For the text-containing cell, return its midpoint in [x, y] coordinate format. 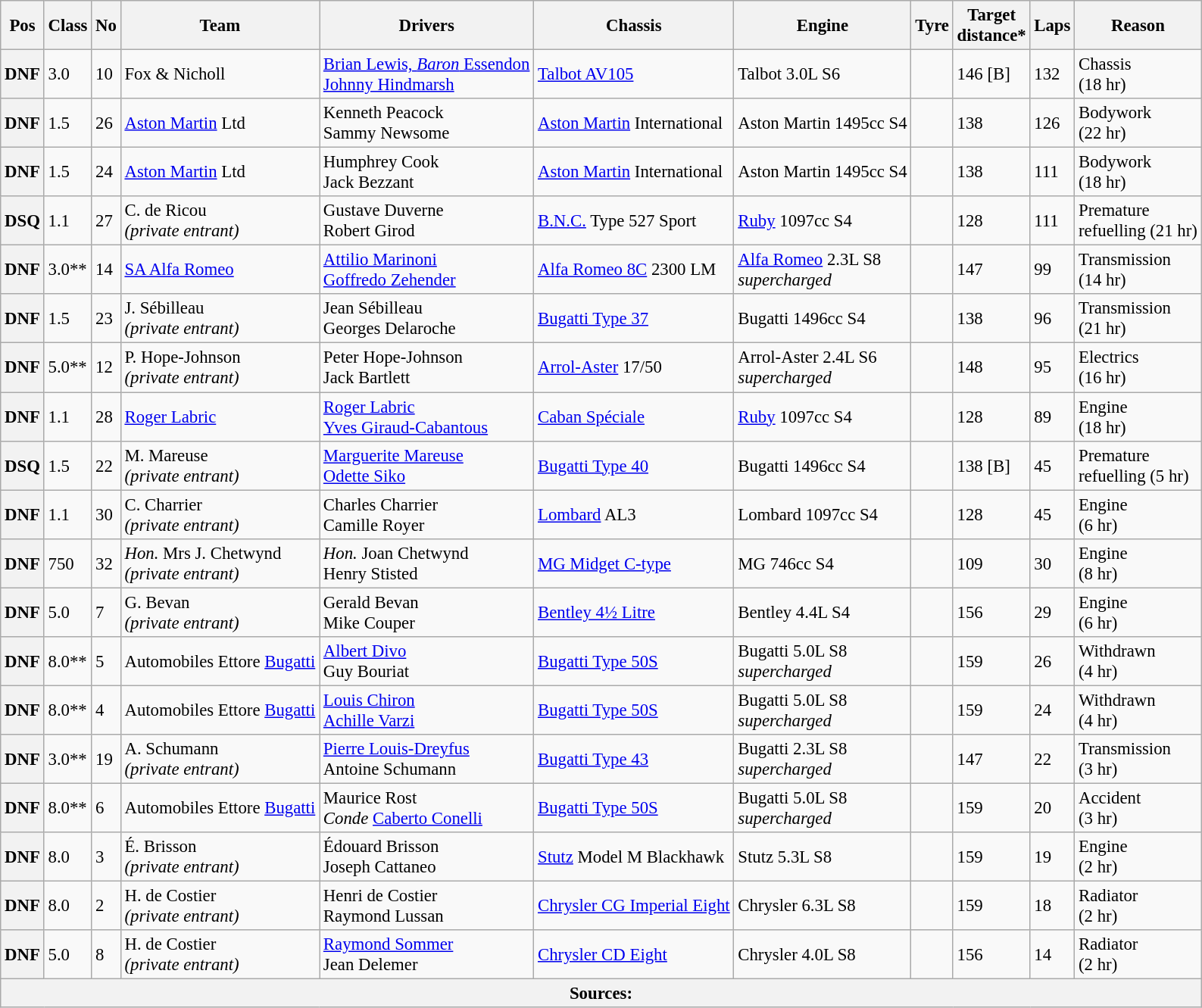
Brian Lewis, Baron Essendon Johnny Hindmarsh [427, 74]
Prematurerefuelling (21 hr) [1138, 221]
MG Midget C-type [634, 563]
Chrysler CD Eight [634, 954]
Louis Chiron Achille Varzi [427, 710]
8 [106, 954]
Bentley 4.4L S4 [823, 612]
Bentley 4½ Litre [634, 612]
Bugatti Type 40 [634, 465]
Transmission(3 hr) [1138, 759]
Pos [23, 26]
Marguerite Mareuse Odette Siko [427, 465]
Gustave Duverne Robert Girod [427, 221]
Humphrey Cook Jack Bezzant [427, 173]
Arrol-Aster 2.4L S6supercharged [823, 368]
750 [68, 563]
Laps [1053, 26]
32 [106, 563]
99 [1053, 270]
Engine(18 hr) [1138, 417]
Chassis [634, 26]
23 [106, 318]
Albert Divo Guy Bouriat [427, 662]
Talbot 3.0L S6 [823, 74]
É. Brisson(private entrant) [220, 857]
Transmission(21 hr) [1138, 318]
Chrysler 4.0L S8 [823, 954]
SA Alfa Romeo [220, 270]
3 [106, 857]
Prematurerefuelling (5 hr) [1138, 465]
28 [106, 417]
Gerald Bevan Mike Couper [427, 612]
P. Hope-Johnson(private entrant) [220, 368]
Accident(3 hr) [1138, 807]
Team [220, 26]
Class [68, 26]
Édouard Brisson Joseph Cattaneo [427, 857]
Caban Spéciale [634, 417]
Roger Labric [220, 417]
6 [106, 807]
27 [106, 221]
96 [1053, 318]
Fox & Nicholl [220, 74]
Engine(2 hr) [1138, 857]
4 [106, 710]
5.0** [68, 368]
Reason [1138, 26]
Sources: [601, 994]
Targetdistance* [991, 26]
Peter Hope-Johnson Jack Bartlett [427, 368]
2 [106, 906]
138 [B] [991, 465]
C. de Ricou(private entrant) [220, 221]
Stutz 5.3L S8 [823, 857]
126 [1053, 123]
5 [106, 662]
Chassis(18 hr) [1138, 74]
10 [106, 74]
Bodywork(18 hr) [1138, 173]
Kenneth Peacock Sammy Newsome [427, 123]
7 [106, 612]
Bugatti Type 43 [634, 759]
Engine(8 hr) [1138, 563]
Hon. Mrs J. Chetwynd(private entrant) [220, 563]
Henri de Costier Raymond Lussan [427, 906]
Bugatti Type 37 [634, 318]
3.0 [68, 74]
Chrysler CG Imperial Eight [634, 906]
Bugatti 2.3L S8supercharged [823, 759]
Alfa Romeo 8C 2300 LM [634, 270]
89 [1053, 417]
Lombard AL3 [634, 515]
148 [991, 368]
Transmission(14 hr) [1138, 270]
G. Bevan(private entrant) [220, 612]
Talbot AV105 [634, 74]
Maurice Rost Conde Caberto Conelli [427, 807]
Drivers [427, 26]
18 [1053, 906]
No [106, 26]
Lombard 1097cc S4 [823, 515]
C. Charrier(private entrant) [220, 515]
J. Sébilleau(private entrant) [220, 318]
Alfa Romeo 2.3L S8supercharged [823, 270]
132 [1053, 74]
Raymond Sommer Jean Delemer [427, 954]
20 [1053, 807]
146 [B] [991, 74]
Tyre [932, 26]
109 [991, 563]
Attilio Marinoni Goffredo Zehender [427, 270]
12 [106, 368]
A. Schumann(private entrant) [220, 759]
Bodywork(22 hr) [1138, 123]
Arrol-Aster 17/50 [634, 368]
Jean Sébilleau Georges Delaroche [427, 318]
Pierre Louis-Dreyfus Antoine Schumann [427, 759]
95 [1053, 368]
Charles Charrier Camille Royer [427, 515]
Hon. Joan Chetwynd Henry Stisted [427, 563]
Stutz Model M Blackhawk [634, 857]
M. Mareuse(private entrant) [220, 465]
29 [1053, 612]
Electrics(16 hr) [1138, 368]
B.N.C. Type 527 Sport [634, 221]
Roger Labric Yves Giraud-Cabantous [427, 417]
Chrysler 6.3L S8 [823, 906]
Engine [823, 26]
MG 746cc S4 [823, 563]
